Extract the (x, y) coordinate from the center of the cell holding the provided text.  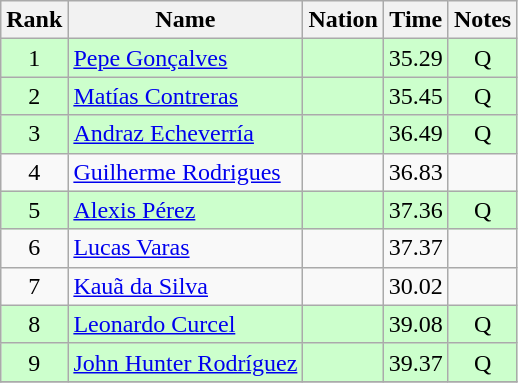
9 (34, 362)
30.02 (416, 286)
Name (186, 20)
35.45 (416, 96)
37.36 (416, 210)
2 (34, 96)
1 (34, 58)
Guilherme Rodrigues (186, 172)
39.08 (416, 324)
Alexis Pérez (186, 210)
3 (34, 134)
39.37 (416, 362)
36.83 (416, 172)
36.49 (416, 134)
Pepe Gonçalves (186, 58)
Nation (343, 20)
5 (34, 210)
Matías Contreras (186, 96)
37.37 (416, 248)
Notes (482, 20)
Andraz Echeverría (186, 134)
Lucas Varas (186, 248)
Time (416, 20)
35.29 (416, 58)
7 (34, 286)
Rank (34, 20)
Kauã da Silva (186, 286)
Leonardo Curcel (186, 324)
John Hunter Rodríguez (186, 362)
6 (34, 248)
4 (34, 172)
8 (34, 324)
